Find where the given text appears and provide that cell's center as [X, Y] coordinate. 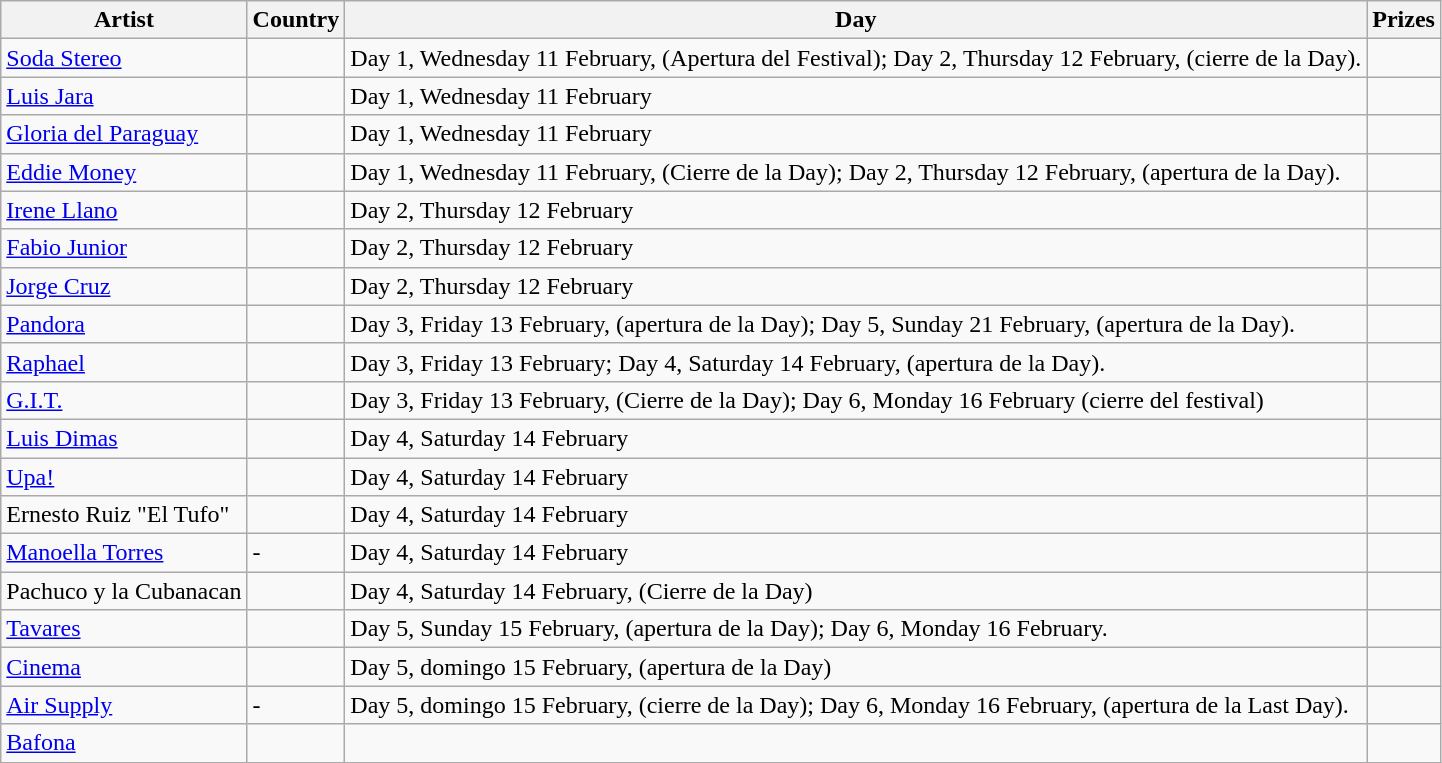
Upa! [124, 477]
Prizes [1404, 20]
Bafona [124, 743]
Air Supply [124, 705]
Day 1, Wednesday 11 February, (Apertura del Festival); Day 2, Thursday 12 February, (cierre de la Day). [856, 58]
Pandora [124, 324]
Luis Dimas [124, 438]
Artist [124, 20]
Soda Stereo [124, 58]
Day 1, Wednesday 11 February, (Cierre de la Day); Day 2, Thursday 12 February, (apertura de la Day). [856, 172]
Manoella Torres [124, 553]
Cinema [124, 667]
Day 4, Saturday 14 February, (Cierre de la Day) [856, 591]
Eddie Money [124, 172]
Day [856, 20]
Day 3, Friday 13 February, (Cierre de la Day); Day 6, Monday 16 February (cierre del festival) [856, 400]
Day 3, Friday 13 February, (apertura de la Day); Day 5, Sunday 21 February, (apertura de la Day). [856, 324]
Day 5, domingo 15 February, (apertura de la Day) [856, 667]
Ernesto Ruiz "El Tufo" [124, 515]
Tavares [124, 629]
Day 3, Friday 13 February; Day 4, Saturday 14 February, (apertura de la Day). [856, 362]
Day 5, domingo 15 February, (cierre de la Day); Day 6, Monday 16 February, (apertura de la Last Day). [856, 705]
Pachuco y la Cubanacan [124, 591]
Fabio Junior [124, 248]
Irene Llano [124, 210]
Luis Jara [124, 96]
Day 5, Sunday 15 February, (apertura de la Day); Day 6, Monday 16 February. [856, 629]
Raphael [124, 362]
Gloria del Paraguay [124, 134]
G.I.T. [124, 400]
Jorge Cruz [124, 286]
Country [296, 20]
